Return [x, y] of the center of cell containing provided text 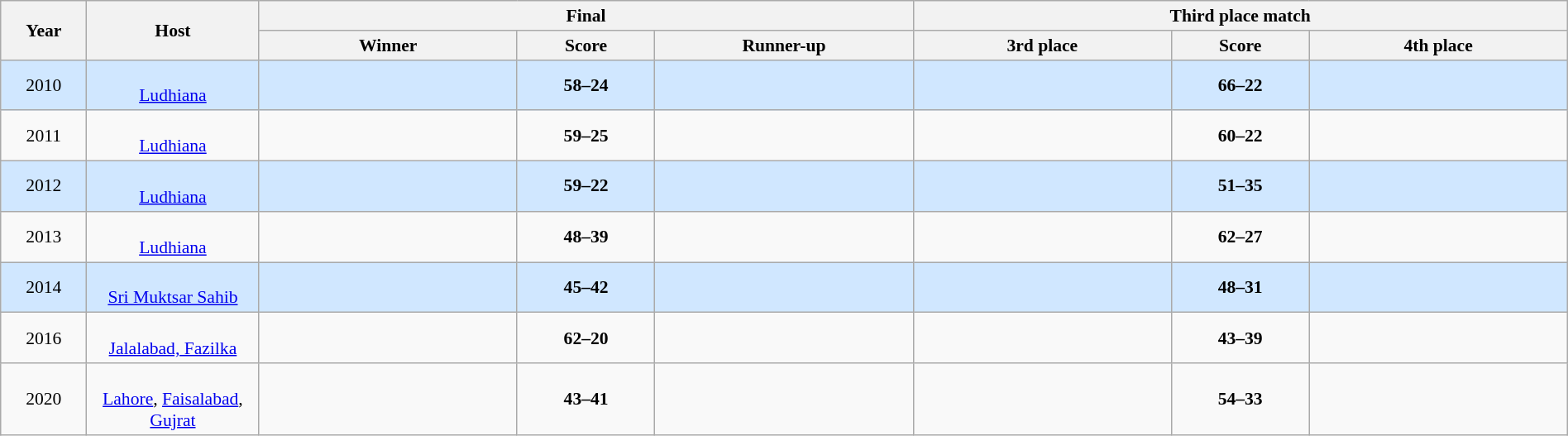
Host [173, 30]
Runner-up [784, 46]
Sri Muktsar Sahib [173, 288]
59–22 [586, 187]
2012 [44, 187]
Third place match [1241, 16]
66–22 [1241, 84]
4th place [1438, 46]
54–33 [1241, 399]
58–24 [586, 84]
59–25 [586, 136]
62–20 [586, 338]
48–39 [586, 237]
2010 [44, 84]
45–42 [586, 288]
43–41 [586, 399]
2014 [44, 288]
60–22 [1241, 136]
43–39 [1241, 338]
48–31 [1241, 288]
3rd place [1042, 46]
Winner [388, 46]
2011 [44, 136]
Final [586, 16]
62–27 [1241, 237]
2013 [44, 237]
2016 [44, 338]
Year [44, 30]
Lahore, Faisalabad, Gujrat [173, 399]
Jalalabad, Fazilka [173, 338]
51–35 [1241, 187]
2020 [44, 399]
